Output the (X, Y) coordinate of the center of the cell containing the given text.  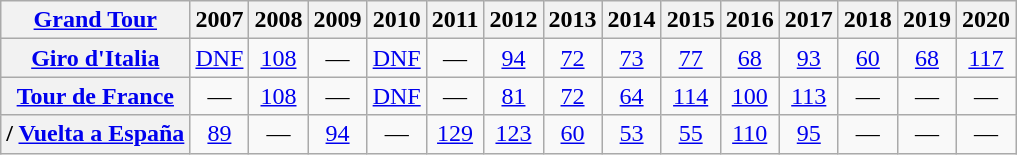
2015 (690, 20)
2007 (220, 20)
81 (514, 96)
2008 (278, 20)
64 (632, 96)
2017 (808, 20)
117 (986, 58)
114 (690, 96)
2011 (455, 20)
2013 (572, 20)
Grand Tour (96, 20)
110 (750, 134)
73 (632, 58)
/ Vuelta a España (96, 134)
100 (750, 96)
123 (514, 134)
2014 (632, 20)
2010 (396, 20)
113 (808, 96)
53 (632, 134)
2018 (868, 20)
2012 (514, 20)
77 (690, 58)
89 (220, 134)
95 (808, 134)
2009 (338, 20)
55 (690, 134)
2019 (926, 20)
93 (808, 58)
129 (455, 134)
2016 (750, 20)
Tour de France (96, 96)
2020 (986, 20)
Giro d'Italia (96, 58)
